Capture the cell that displays the provided text and extract its (X, Y) central coordinate. 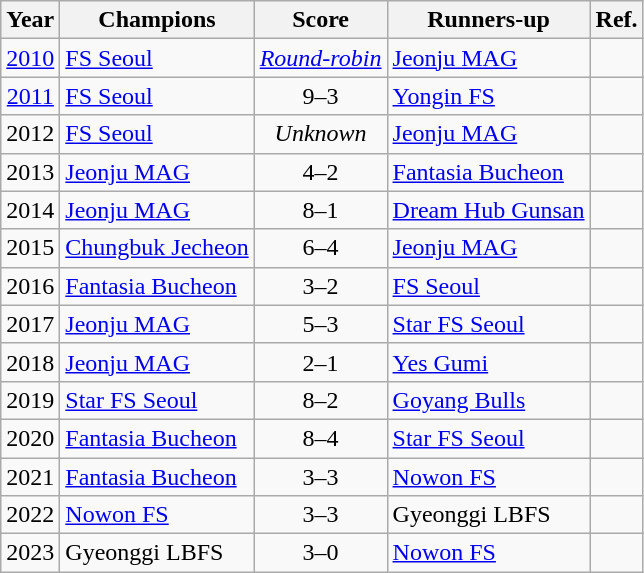
2018 (30, 362)
Round-robin (320, 58)
2019 (30, 400)
2017 (30, 324)
8–4 (320, 438)
2022 (30, 515)
2023 (30, 553)
Year (30, 20)
5–3 (320, 324)
Goyang Bulls (488, 400)
Score (320, 20)
Yongin FS (488, 96)
Unknown (320, 134)
2011 (30, 96)
2–1 (320, 362)
2012 (30, 134)
Yes Gumi (488, 362)
2016 (30, 286)
8–1 (320, 210)
2021 (30, 477)
9–3 (320, 96)
Chungbuk Jecheon (157, 248)
8–2 (320, 400)
4–2 (320, 172)
3–2 (320, 286)
2020 (30, 438)
Dream Hub Gunsan (488, 210)
6–4 (320, 248)
Runners-up (488, 20)
Champions (157, 20)
3–0 (320, 553)
2014 (30, 210)
2015 (30, 248)
Ref. (616, 20)
2010 (30, 58)
2013 (30, 172)
